Search for the cell housing the specified text and yield its (X, Y) center coordinate. 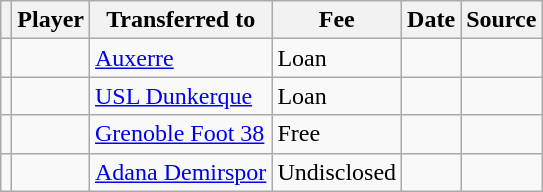
Fee (337, 20)
Auxerre (181, 58)
Player (51, 20)
Undisclosed (337, 172)
Free (337, 134)
USL Dunkerque (181, 96)
Adana Demirspor (181, 172)
Source (502, 20)
Grenoble Foot 38 (181, 134)
Date (432, 20)
Transferred to (181, 20)
